Provide the [X, Y] coordinate of the cell's center where the given text is located.  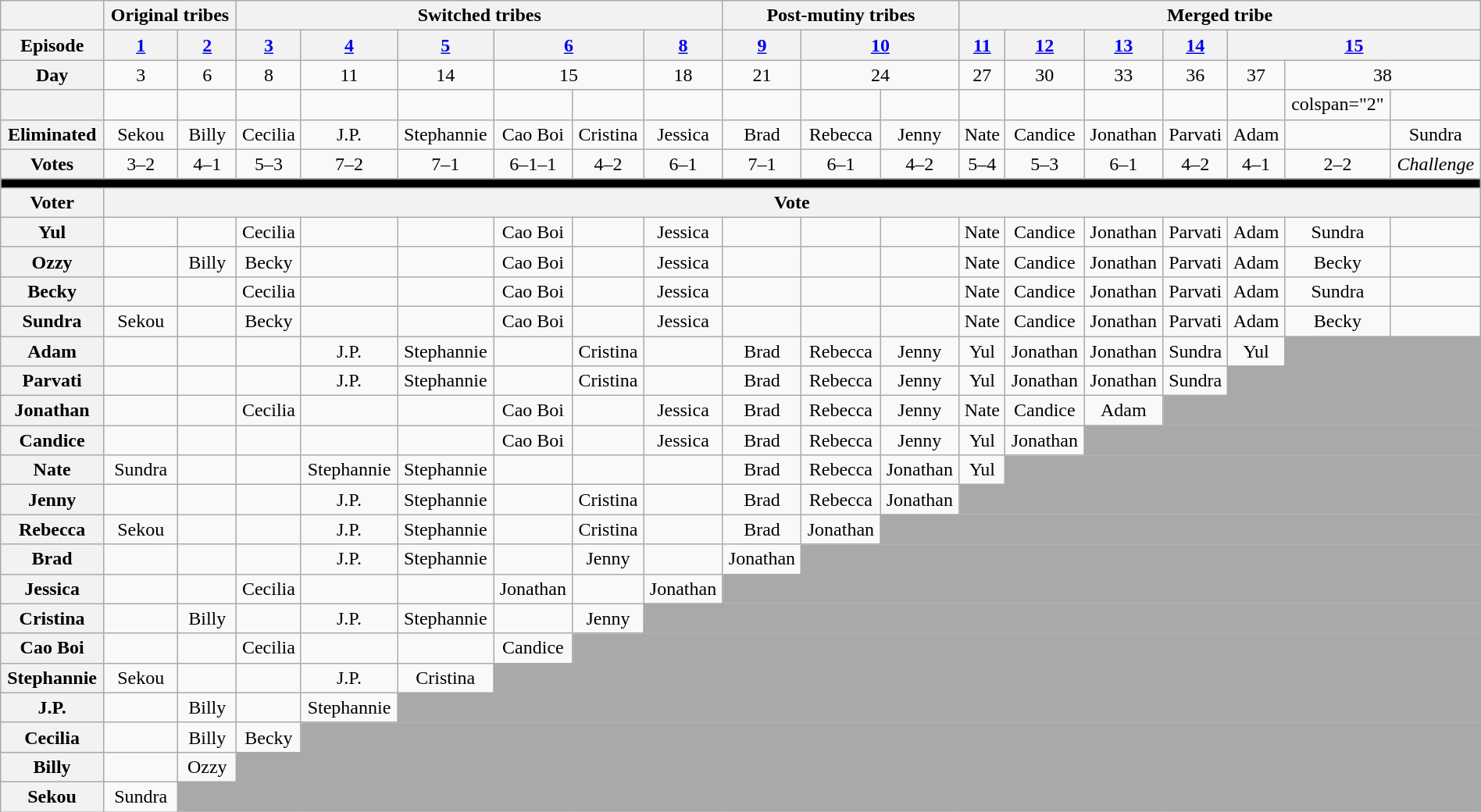
38 [1383, 75]
21 [762, 75]
Day [52, 75]
12 [1045, 45]
2 [208, 45]
36 [1195, 75]
33 [1123, 75]
2–2 [1338, 164]
10 [880, 45]
Merged tribe [1220, 16]
Eliminated [52, 134]
13 [1123, 45]
37 [1256, 75]
3–2 [141, 164]
1 [141, 45]
Challenge [1436, 164]
Episode [52, 45]
5–4 [983, 164]
7–2 [348, 164]
24 [880, 75]
6–1–1 [533, 164]
colspan="2" [1338, 105]
27 [983, 75]
9 [762, 45]
Votes [52, 164]
5 [445, 45]
Post-mutiny tribes [840, 16]
Voter [52, 202]
Vote [792, 202]
4 [348, 45]
18 [683, 75]
Original tribes [170, 16]
30 [1045, 75]
Switched tribes [480, 16]
